Determine the (x, y) coordinate at the center of the cell enclosing the given text.  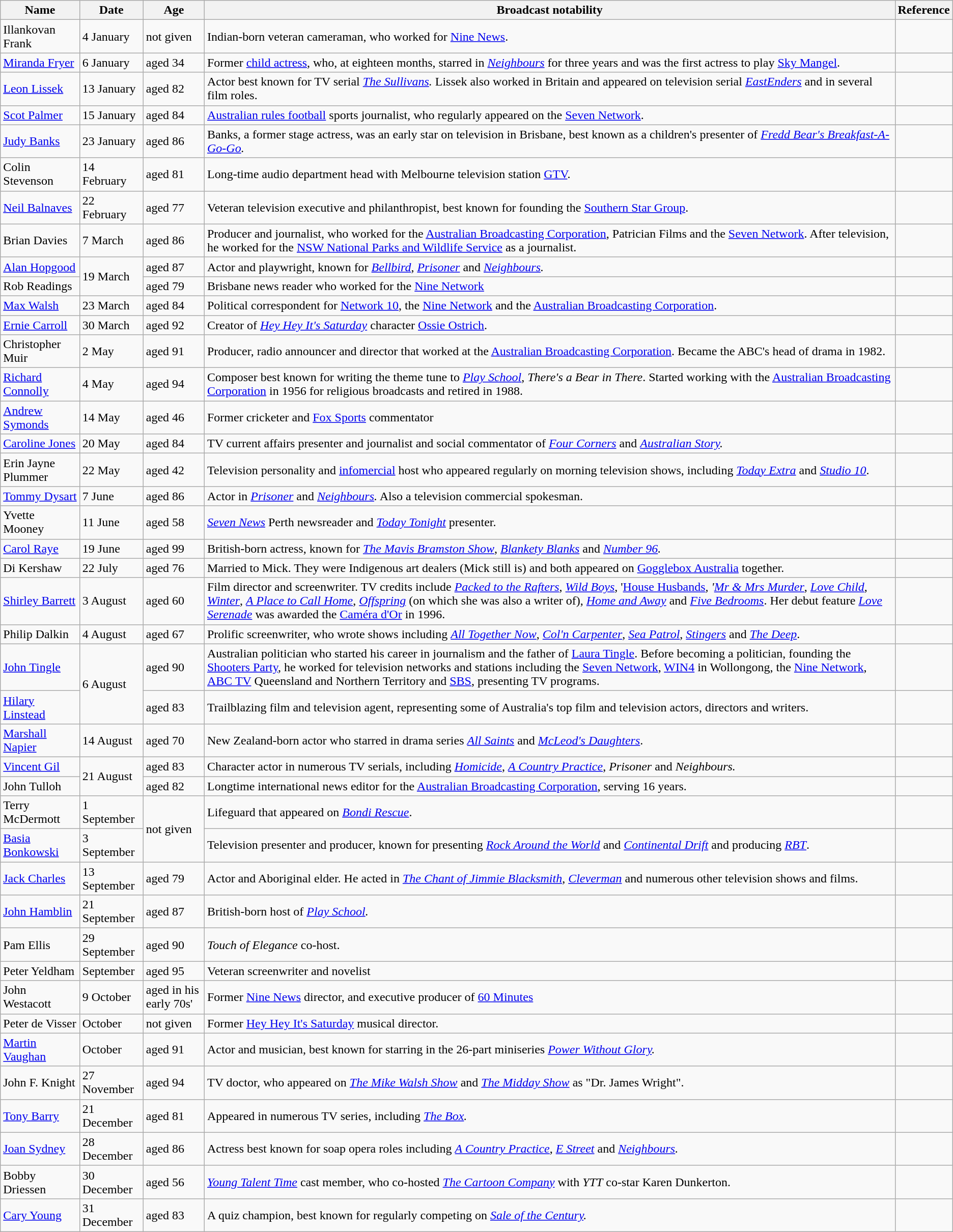
14 May (111, 417)
Lifeguard that appeared on Bondi Rescue. (550, 812)
1 September (111, 812)
Leon Lissek (40, 89)
Jack Charles (40, 878)
Ernie Carroll (40, 325)
British-born host of Play School. (550, 912)
Banks, a former stage actress, was an early star on television in Brisbane, best known as a children's presenter of Fredd Bear's Breakfast-A-Go-Go. (550, 141)
Basia Bonkowski (40, 846)
20 May (111, 444)
Christopher Muir (40, 351)
21 September (111, 912)
Actor and Aboriginal elder. He acted in The Chant of Jimmie Blacksmith, Cleverman and numerous other television shows and films. (550, 878)
Colin Stevenson (40, 174)
Peter Yeldham (40, 971)
Actor and playwright, known for Bellbird, Prisoner and Neighbours. (550, 267)
Young Talent Time cast member, who co-hosted The Cartoon Company with YTT co-star Karen Dunkerton. (550, 1182)
September (111, 971)
Former cricketer and Fox Sports commentator (550, 417)
7 June (111, 496)
Rob Readings (40, 286)
Caroline Jones (40, 444)
Touch of Elegance co-host. (550, 944)
30 March (111, 325)
4 August (111, 634)
aged 46 (174, 417)
Peter de Visser (40, 1023)
21 December (111, 1115)
22 February (111, 208)
Seven News Perth newsreader and Today Tonight presenter. (550, 522)
3 August (111, 601)
Age (174, 10)
Date (111, 10)
Actor in Prisoner and Neighbours. Also a television commercial spokesman. (550, 496)
22 July (111, 568)
aged 58 (174, 522)
Max Walsh (40, 305)
11 June (111, 522)
27 November (111, 1083)
A quiz champion, best known for regularly competing on Sale of the Century. (550, 1215)
14 August (111, 740)
aged 67 (174, 634)
Yvette Mooney (40, 522)
aged 76 (174, 568)
John F. Knight (40, 1083)
Trailblazing film and television agent, representing some of Australia's top film and television actors, directors and writers. (550, 707)
Di Kershaw (40, 568)
Judy Banks (40, 141)
Shirley Barrett (40, 601)
British-born actress, known for The Mavis Bramston Show, Blankety Blanks and Number 96. (550, 549)
14 February (111, 174)
Carol Raye (40, 549)
Tony Barry (40, 1115)
aged 95 (174, 971)
Richard Connolly (40, 385)
Bobby Driessen (40, 1182)
6 August (111, 684)
Married to Mick. They were Indigenous art dealers (Mick still is) and both appeared on Gogglebox Australia together. (550, 568)
Former child actress, who, at eighteen months, starred in Neighbours for three years and was the first actress to play Sky Mangel. (550, 63)
Illankovan Frank (40, 37)
Name (40, 10)
Veteran screenwriter and novelist (550, 971)
22 May (111, 470)
aged 77 (174, 208)
New Zealand-born actor who starred in drama series All Saints and McLeod's Daughters. (550, 740)
21 August (111, 776)
aged 60 (174, 601)
Veteran television executive and philanthropist, best known for founding the Southern Star Group. (550, 208)
Political correspondent for Network 10, the Nine Network and the Australian Broadcasting Corporation. (550, 305)
Cary Young (40, 1215)
Actor and musician, best known for starring in the 26-part miniseries Power Without Glory. (550, 1049)
Miranda Fryer (40, 63)
John Tingle (40, 667)
13 January (111, 89)
Pam Ellis (40, 944)
Terry McDermott (40, 812)
aged 99 (174, 549)
Actress best known for soap opera roles including A Country Practice, E Street and Neighbours. (550, 1149)
Character actor in numerous TV serials, including Homicide, A Country Practice, Prisoner and Neighbours. (550, 766)
4 January (111, 37)
6 January (111, 63)
29 September (111, 944)
Hilary Linstead (40, 707)
19 June (111, 549)
23 March (111, 305)
Australian rules football sports journalist, who regularly appeared on the Seven Network. (550, 115)
Television personality and infomercial host who appeared regularly on morning television shows, including Today Extra and Studio 10. (550, 470)
Appeared in numerous TV series, including The Box. (550, 1115)
23 January (111, 141)
TV current affairs presenter and journalist and social commentator of Four Corners and Australian Story. (550, 444)
31 December (111, 1215)
9 October (111, 997)
Former Nine News director, and executive producer of 60 Minutes (550, 997)
aged 42 (174, 470)
aged in his early 70s' (174, 997)
28 December (111, 1149)
Brian Davies (40, 240)
TV doctor, who appeared on The Mike Walsh Show and The Midday Show as "Dr. James Wright". (550, 1083)
Longtime international news editor for the Australian Broadcasting Corporation, serving 16 years. (550, 786)
John Hamblin (40, 912)
Joan Sydney (40, 1149)
Producer, radio announcer and director that worked at the Australian Broadcasting Corporation. Became the ABC's head of drama in 1982. (550, 351)
Vincent Gil (40, 766)
John Tulloh (40, 786)
aged 92 (174, 325)
15 January (111, 115)
Andrew Symonds (40, 417)
Creator of Hey Hey It's Saturday character Ossie Ostrich. (550, 325)
7 March (111, 240)
13 September (111, 878)
aged 34 (174, 63)
Actor best known for TV serial The Sullivans. Lissek also worked in Britain and appeared on television serial EastEnders and in several film roles. (550, 89)
Martin Vaughan (40, 1049)
Alan Hopgood (40, 267)
Long-time audio department head with Melbourne television station GTV. (550, 174)
Indian-born veteran cameraman, who worked for Nine News. (550, 37)
Philip Dalkin (40, 634)
Reference (923, 10)
30 December (111, 1182)
aged 70 (174, 740)
Broadcast notability (550, 10)
Brisbane news reader who worked for the Nine Network (550, 286)
John Westacott (40, 997)
Television presenter and producer, known for presenting Rock Around the World and Continental Drift and producing RBT. (550, 846)
3 September (111, 846)
Marshall Napier (40, 740)
aged 56 (174, 1182)
19 March (111, 276)
Erin Jayne Plummer (40, 470)
Scot Palmer (40, 115)
4 May (111, 385)
Tommy Dysart (40, 496)
Prolific screenwriter, who wrote shows including All Together Now, Col'n Carpenter, Sea Patrol, Stingers and The Deep. (550, 634)
Former Hey Hey It's Saturday musical director. (550, 1023)
2 May (111, 351)
Neil Balnaves (40, 208)
